Find where the given text appears and provide that cell's center as [x, y] coordinate. 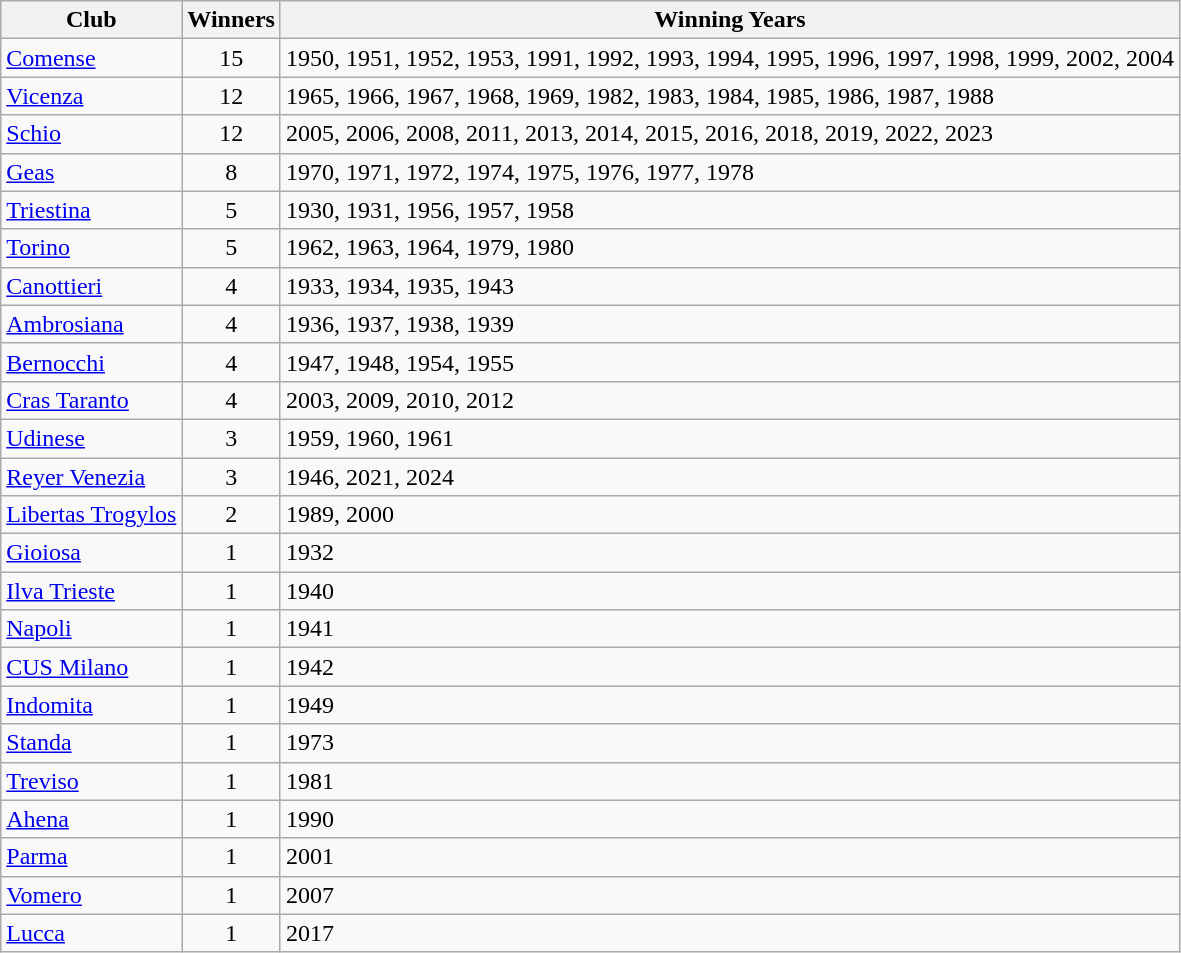
Triestina [92, 210]
Schio [92, 134]
1940 [730, 591]
1973 [730, 743]
1970, 1971, 1972, 1974, 1975, 1976, 1977, 1978 [730, 172]
Ambrosiana [92, 324]
1959, 1960, 1961 [730, 438]
Lucca [92, 933]
Torino [92, 248]
1946, 2021, 2024 [730, 477]
1941 [730, 629]
Napoli [92, 629]
Vicenza [92, 96]
1930, 1931, 1956, 1957, 1958 [730, 210]
1950, 1951, 1952, 1953, 1991, 1992, 1993, 1994, 1995, 1996, 1997, 1998, 1999, 2002, 2004 [730, 58]
1947, 1948, 1954, 1955 [730, 362]
1962, 1963, 1964, 1979, 1980 [730, 248]
2007 [730, 895]
15 [232, 58]
CUS Milano [92, 667]
1933, 1934, 1935, 1943 [730, 286]
Indomita [92, 705]
1989, 2000 [730, 515]
1936, 1937, 1938, 1939 [730, 324]
Bernocchi [92, 362]
1942 [730, 667]
2001 [730, 857]
Winners [232, 20]
Standa [92, 743]
Club [92, 20]
Geas [92, 172]
Canottieri [92, 286]
Comense [92, 58]
1932 [730, 553]
1965, 1966, 1967, 1968, 1969, 1982, 1983, 1984, 1985, 1986, 1987, 1988 [730, 96]
Gioiosa [92, 553]
2 [232, 515]
Winning Years [730, 20]
1981 [730, 781]
2017 [730, 933]
Ahena [92, 819]
Ilva Trieste [92, 591]
2005, 2006, 2008, 2011, 2013, 2014, 2015, 2016, 2018, 2019, 2022, 2023 [730, 134]
Libertas Trogylos [92, 515]
1990 [730, 819]
Reyer Venezia [92, 477]
1949 [730, 705]
Treviso [92, 781]
Parma [92, 857]
8 [232, 172]
Vomero [92, 895]
2003, 2009, 2010, 2012 [730, 400]
Udinese [92, 438]
Cras Taranto [92, 400]
